Detect which cell encompasses the target text, then output its (x, y) center coordinate. 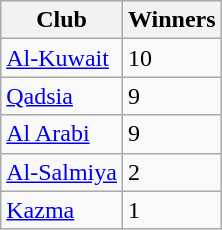
Qadsia (62, 96)
Winners (172, 20)
2 (172, 172)
Al Arabi (62, 134)
Club (62, 20)
10 (172, 58)
Al-Salmiya (62, 172)
1 (172, 210)
Al-Kuwait (62, 58)
Kazma (62, 210)
